Find where the given text appears and provide that cell's center as [x, y] coordinate. 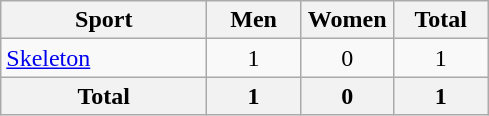
Sport [104, 20]
Skeleton [104, 58]
Women [347, 20]
Men [254, 20]
